Find where the given text appears and provide that cell's center as (X, Y) coordinate. 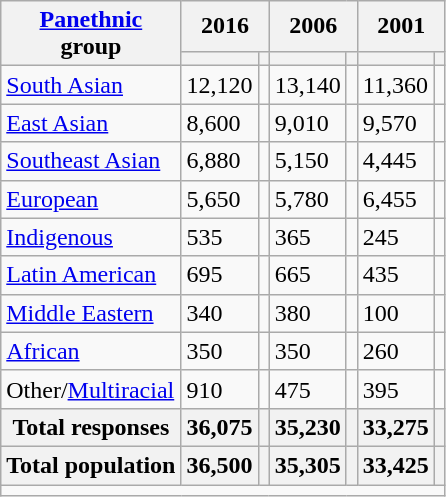
100 (396, 313)
Panethnicgroup (91, 34)
340 (220, 313)
395 (396, 389)
365 (308, 237)
Middle Eastern (91, 313)
11,360 (396, 85)
435 (396, 275)
35,305 (308, 465)
6,880 (220, 161)
475 (308, 389)
6,455 (396, 199)
Total responses (91, 427)
910 (220, 389)
East Asian (91, 123)
2001 (401, 26)
Other/Multiracial (91, 389)
260 (396, 351)
12,120 (220, 85)
33,275 (396, 427)
African (91, 351)
36,500 (220, 465)
9,010 (308, 123)
13,140 (308, 85)
380 (308, 313)
Total population (91, 465)
2006 (313, 26)
5,150 (308, 161)
Indigenous (91, 237)
5,650 (220, 199)
European (91, 199)
695 (220, 275)
2016 (225, 26)
665 (308, 275)
4,445 (396, 161)
33,425 (396, 465)
245 (396, 237)
36,075 (220, 427)
Latin American (91, 275)
35,230 (308, 427)
535 (220, 237)
8,600 (220, 123)
9,570 (396, 123)
Southeast Asian (91, 161)
South Asian (91, 85)
5,780 (308, 199)
